Find where the given text appears and provide that cell's center as (X, Y) coordinate. 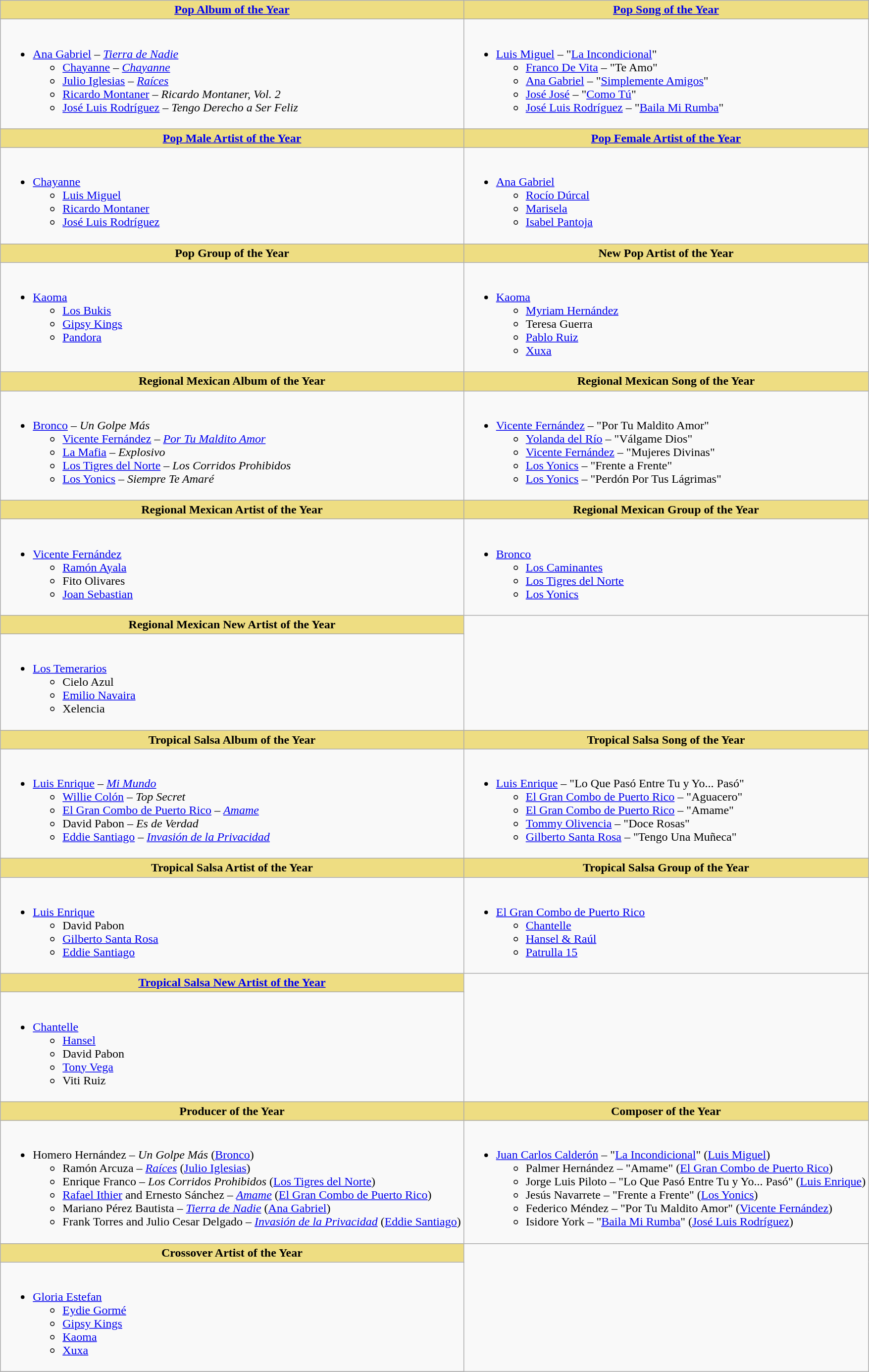
KaomaLos BukisGipsy KingsPandora (232, 317)
Crossover Artist of the Year (232, 1253)
KaomaMyriam HernándezTeresa GuerraPablo RuizXuxa (666, 317)
Tropical Salsa Album of the Year (232, 739)
Pop Male Artist of the Year (232, 138)
Producer of the Year (232, 1111)
El Gran Combo de Puerto RicoChantelleHansel & RaúlPatrulla 15 (666, 925)
Pop Group of the Year (232, 253)
Composer of the Year (666, 1111)
Tropical Salsa New Artist of the Year (232, 983)
Gloria EstefanEydie GorméGipsy KingsKaomaXuxa (232, 1317)
Regional Mexican New Artist of the Year (232, 624)
Vicente FernándezRamón AyalaFito OlivaresJoan Sebastian (232, 567)
ChantelleHanselDavid PabonTony VegaViti Ruiz (232, 1047)
BroncoLos CaminantesLos Tigres del NorteLos Yonics (666, 567)
Regional Mexican Album of the Year (232, 381)
Tropical Salsa Artist of the Year (232, 868)
Regional Mexican Group of the Year (666, 509)
Ana GabrielRocío DúrcalMariselaIsabel Pantoja (666, 196)
ChayanneLuis MiguelRicardo MontanerJosé Luis Rodríguez (232, 196)
Luis EnriqueDavid PabonGilberto Santa RosaEddie Santiago (232, 925)
Pop Song of the Year (666, 10)
Tropical Salsa Group of the Year (666, 868)
Regional Mexican Song of the Year (666, 381)
Los TemerariosCielo AzulEmilio NavairaXelencia (232, 682)
Regional Mexican Artist of the Year (232, 509)
Pop Album of the Year (232, 10)
Tropical Salsa Song of the Year (666, 739)
New Pop Artist of the Year (666, 253)
Pop Female Artist of the Year (666, 138)
